Pinpoint the cell where the given text exists, returning its [x, y] midpoint coordinate. 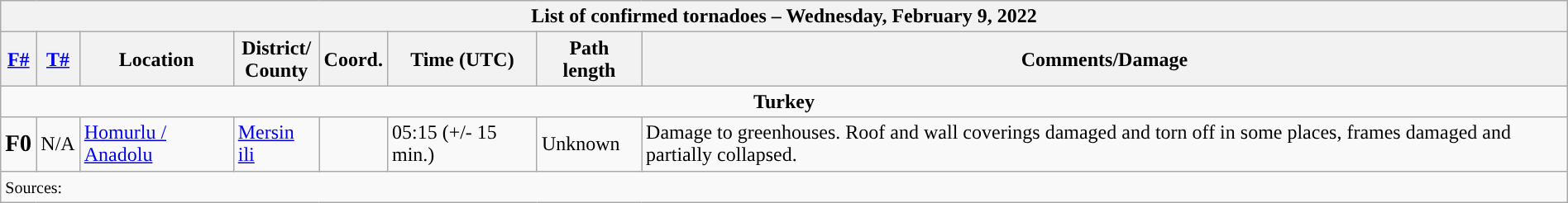
Unknown [589, 144]
Sources: [784, 186]
Coord. [353, 59]
F# [18, 59]
Path length [589, 59]
Homurlu / Anadolu [156, 144]
Comments/Damage [1105, 59]
Time (UTC) [461, 59]
Turkey [784, 101]
Mersin ili [276, 144]
05:15 (+/- 15 min.) [461, 144]
List of confirmed tornadoes – Wednesday, February 9, 2022 [784, 17]
N/A [58, 144]
Location [156, 59]
District/County [276, 59]
F0 [18, 144]
Damage to greenhouses. Roof and wall coverings damaged and torn off in some places, frames damaged and partially collapsed. [1105, 144]
T# [58, 59]
